Provide the (X, Y) coordinate of the cell's center where the given text is located.  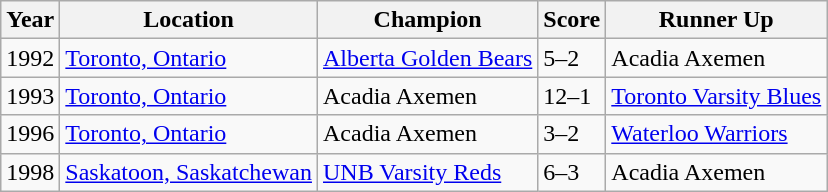
1993 (30, 96)
3–2 (572, 134)
12–1 (572, 96)
UNB Varsity Reds (427, 172)
Saskatoon, Saskatchewan (189, 172)
1998 (30, 172)
1996 (30, 134)
1992 (30, 58)
Year (30, 20)
Location (189, 20)
Waterloo Warriors (716, 134)
Runner Up (716, 20)
Champion (427, 20)
Alberta Golden Bears (427, 58)
Score (572, 20)
5–2 (572, 58)
Toronto Varsity Blues (716, 96)
6–3 (572, 172)
